Provide the (X, Y) coordinate of the cell's center where the given text is located.  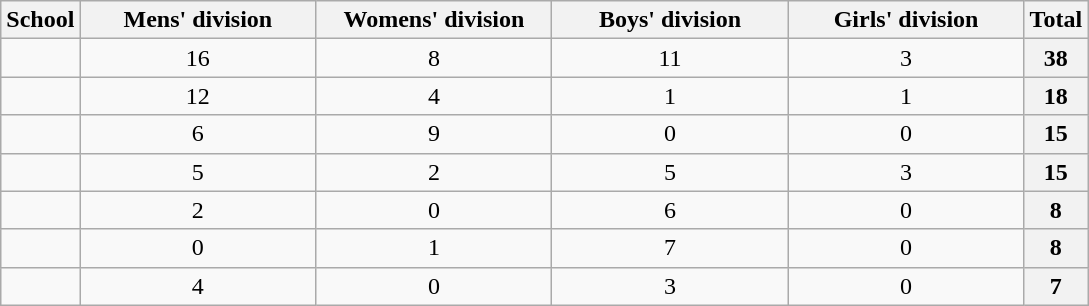
Girls' division (906, 20)
School (40, 20)
11 (670, 58)
Boys' division (670, 20)
9 (434, 134)
18 (1056, 96)
16 (198, 58)
Total (1056, 20)
12 (198, 96)
Womens' division (434, 20)
Mens' division (198, 20)
38 (1056, 58)
